Return the (x, y) coordinate for the center point of the cell that contains the specified text.  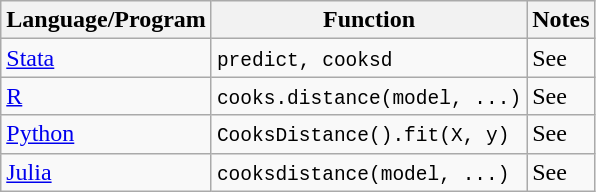
cooksdistance(model, ...) (368, 172)
CooksDistance().fit(X, y) (368, 134)
predict, cooksd (368, 58)
cooks.distance(model, ...) (368, 96)
Language/Program (106, 20)
Python (106, 134)
Stata (106, 58)
R (106, 96)
Notes (561, 20)
Julia (106, 172)
Function (368, 20)
